Return [x, y] of the center of cell containing provided text 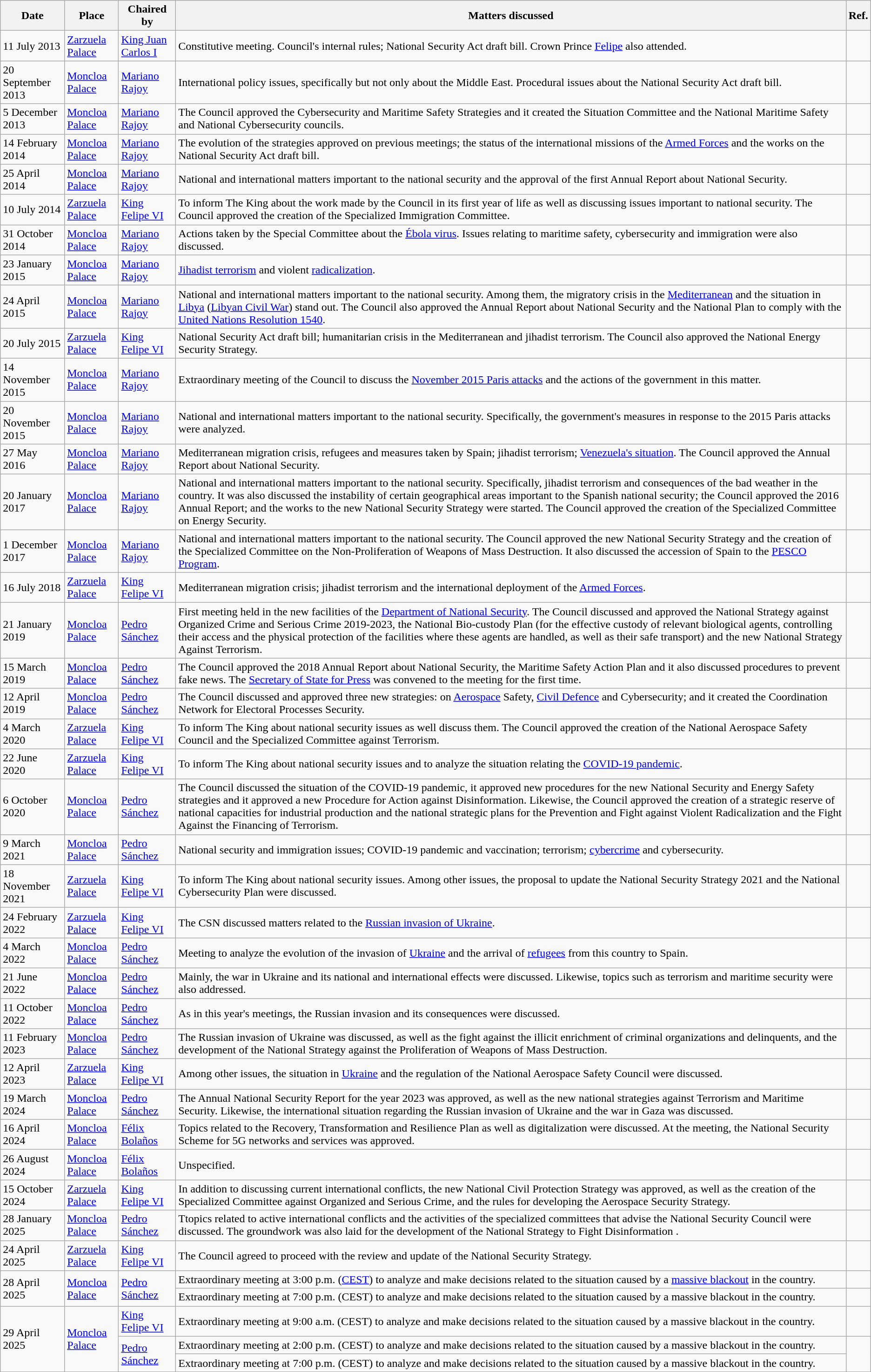
11 February 2023 [33, 1044]
6 October 2020 [33, 806]
11 July 2013 [33, 46]
National security and immigration issues; COVID-19 pandemic and vaccination; terrorism; cybercrime and cybersecurity. [511, 849]
King Juan Carlos I [147, 46]
Among other issues, the situation in Ukraine and the regulation of the National Aerospace Safety Council were discussed. [511, 1074]
15 October 2024 [33, 1195]
20 September 2013 [33, 82]
The Council agreed to proceed with the review and update of the National Security Strategy. [511, 1256]
28 April 2025 [33, 1288]
Ref. [858, 16]
Extraordinary meeting at 2:00 p.m. (CEST) to analyze and make decisions related to the situation caused by a massive blackout in the country. [511, 1345]
25 April 2014 [33, 180]
4 March 2022 [33, 952]
27 May 2016 [33, 460]
14 November 2015 [33, 380]
16 July 2018 [33, 588]
21 January 2019 [33, 631]
29 April 2025 [33, 1339]
24 April 2025 [33, 1256]
Jihadist terrorism and violent radicalization. [511, 270]
As in this year's meetings, the Russian invasion and its consequences were discussed. [511, 1013]
Extraordinary meeting at 9:00 a.m. (CEST) to analyze and make decisions related to the situation caused by a massive blackout in the country. [511, 1321]
Extraordinary meeting at 3:00 p.m. (CEST) to analyze and make decisions related to the situation caused by a massive blackout in the country. [511, 1279]
18 November 2021 [33, 886]
24 February 2022 [33, 923]
Unspecified. [511, 1165]
Meeting to analyze the evolution of the invasion of Ukraine and the arrival of refugees from this country to Spain. [511, 952]
Date [33, 16]
10 July 2014 [33, 209]
24 April 2015 [33, 306]
Mediterranean migration crisis; jihadist terrorism and the international deployment of the Armed Forces. [511, 588]
9 March 2021 [33, 849]
26 August 2024 [33, 1165]
Constitutive meeting. Council's internal rules; National Security Act draft bill. Crown Prince Felipe also attended. [511, 46]
19 March 2024 [33, 1104]
Actions taken by the Special Committee about the Ébola virus. Issues relating to maritime safety, cybersecurity and immigration were also discussed. [511, 240]
To inform The King about national security issues and to analyze the situation relating the COVID-19 pandemic. [511, 764]
4 March 2020 [33, 734]
31 October 2014 [33, 240]
23 January 2015 [33, 270]
22 June 2020 [33, 764]
Matters discussed [511, 16]
20 November 2015 [33, 422]
21 June 2022 [33, 983]
12 April 2019 [33, 703]
20 July 2015 [33, 343]
28 January 2025 [33, 1225]
11 October 2022 [33, 1013]
5 December 2013 [33, 119]
Place [92, 16]
The CSN discussed matters related to the Russian invasion of Ukraine. [511, 923]
16 April 2024 [33, 1135]
National and international matters important to the national security and the approval of the first Annual Report about National Security. [511, 180]
International policy issues, specifically but not only about the Middle East. Procedural issues about the National Security Act draft bill. [511, 82]
Extraordinary meeting of the Council to discuss the November 2015 Paris attacks and the actions of the government in this matter. [511, 380]
Chaired by [147, 16]
14 February 2014 [33, 149]
20 January 2017 [33, 502]
1 December 2017 [33, 551]
15 March 2019 [33, 673]
12 April 2023 [33, 1074]
